Determine the (X, Y) coordinate at the center of the cell enclosing the given text.  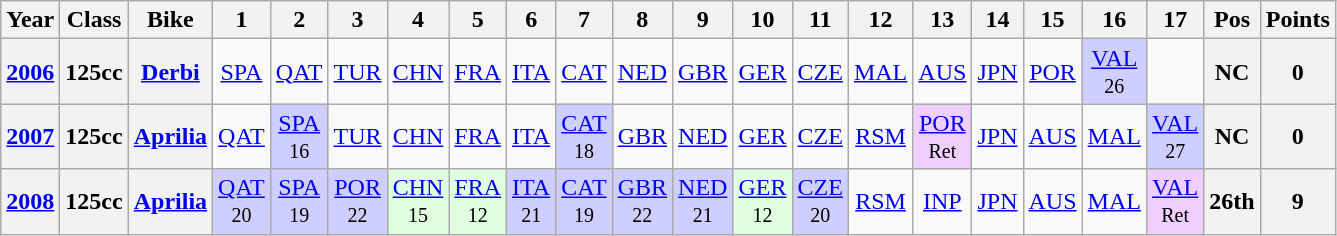
Bike (170, 20)
POR22 (358, 202)
8 (642, 20)
4 (418, 20)
Derbi (170, 72)
2007 (30, 136)
5 (478, 20)
Pos (1232, 20)
VAL27 (1174, 136)
ITA21 (532, 202)
FRA12 (478, 202)
26th (1232, 202)
POR (1052, 72)
VAL26 (1114, 72)
SPA19 (299, 202)
16 (1114, 20)
2 (299, 20)
GER12 (762, 202)
NED21 (703, 202)
SPA16 (299, 136)
Year (30, 20)
Class (94, 20)
CAT18 (584, 136)
2008 (30, 202)
INP (942, 202)
PORRet (942, 136)
10 (762, 20)
2006 (30, 72)
15 (1052, 20)
QAT20 (242, 202)
13 (942, 20)
CZE20 (820, 202)
CAT (584, 72)
GBR22 (642, 202)
17 (1174, 20)
6 (532, 20)
12 (880, 20)
11 (820, 20)
CAT19 (584, 202)
Points (1298, 20)
VALRet (1174, 202)
SPA (242, 72)
14 (998, 20)
3 (358, 20)
7 (584, 20)
CHN15 (418, 202)
1 (242, 20)
